Find where the given text appears and provide that cell's center as (X, Y) coordinate. 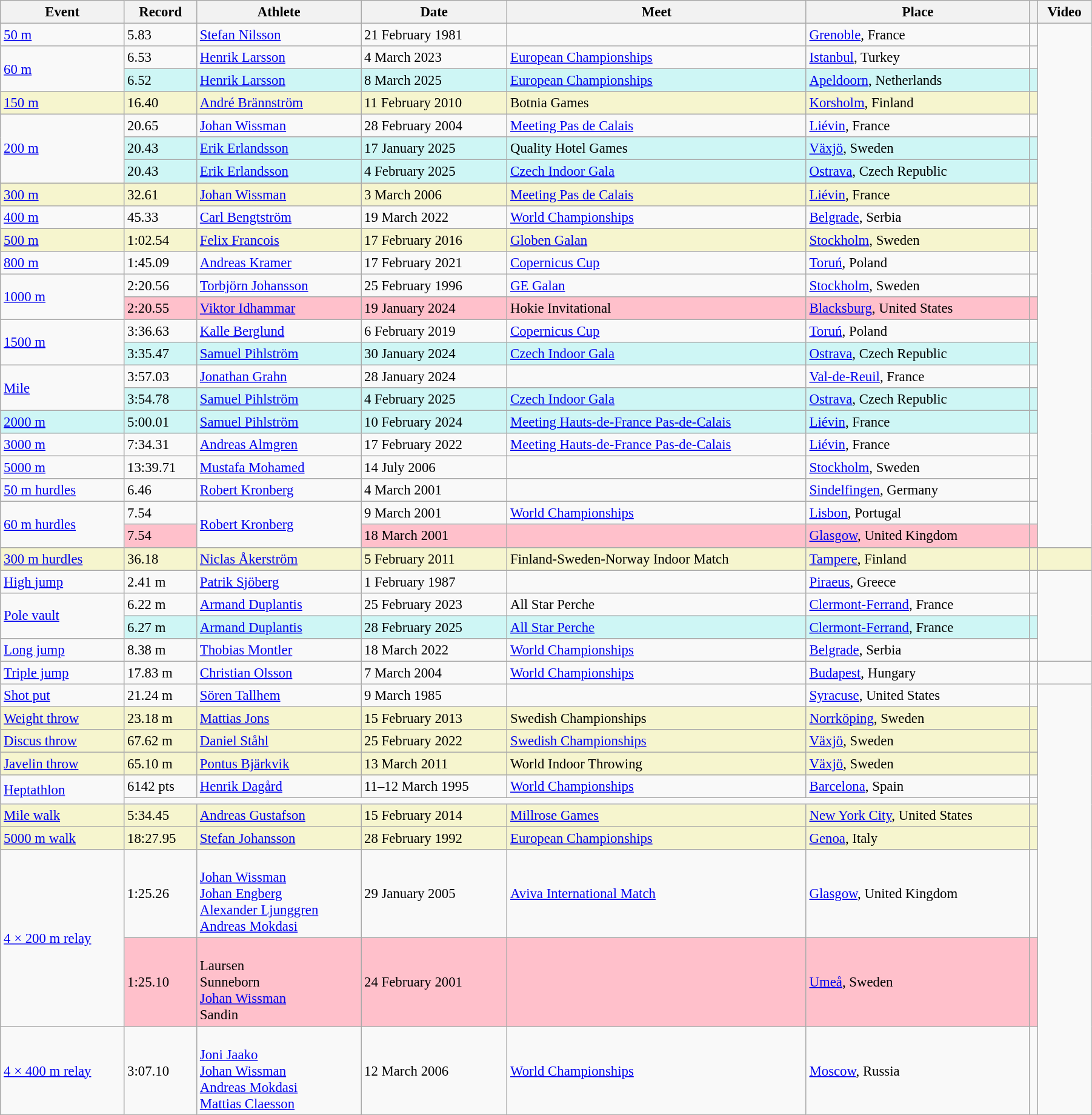
Felix Francois (279, 240)
19 January 2024 (434, 308)
2:20.56 (161, 285)
3 March 2006 (434, 195)
25 February 1996 (434, 285)
Kalle Berglund (279, 331)
Finland-Sweden-Norway Indoor Match (657, 559)
24 February 2001 (434, 982)
Daniel Ståhl (279, 741)
4 × 200 m relay (62, 938)
28 February 2025 (434, 627)
6.52 (161, 81)
4 March 2023 (434, 58)
Pontus Bjärkvik (279, 764)
6142 pts (161, 787)
7:34.31 (161, 445)
800 m (62, 262)
17 February 2016 (434, 240)
32.61 (161, 195)
1:25.10 (161, 982)
Place (917, 12)
Globen Galan (657, 240)
Mattias Jons (279, 718)
Hokie Invitational (657, 308)
45.33 (161, 217)
Johan WissmanJohan EngbergAlexander LjunggrenAndreas Mokdasi (279, 894)
Stefan Johansson (279, 839)
Grenoble, France (917, 35)
7 March 2004 (434, 673)
Apeldoorn, Netherlands (917, 81)
17 January 2025 (434, 148)
Lisbon, Portugal (917, 513)
2000 m (62, 422)
Event (62, 12)
Umeå, Sweden (917, 982)
Budapest, Hungary (917, 673)
6.22 m (161, 604)
Date (434, 12)
Millrose Games (657, 816)
Pole vault (62, 616)
16.40 (161, 103)
9 March 1985 (434, 696)
400 m (62, 217)
Weight throw (62, 718)
6 February 2019 (434, 331)
3:35.47 (161, 354)
1 February 1987 (434, 582)
Syracuse, United States (917, 696)
12 March 2006 (434, 1071)
1:02.54 (161, 240)
67.62 m (161, 741)
29 January 2005 (434, 894)
5 February 2011 (434, 559)
28 February 2004 (434, 126)
1:25.26 (161, 894)
André Brännström (279, 103)
Javelin throw (62, 764)
Aviva International Match (657, 894)
13 March 2011 (434, 764)
3:57.03 (161, 376)
Sören Tallhem (279, 696)
28 January 2024 (434, 376)
Andreas Gustafson (279, 816)
Moscow, Russia (917, 1071)
Blacksburg, United States (917, 308)
9 March 2001 (434, 513)
150 m (62, 103)
1500 m (62, 342)
Athlete (279, 12)
25 February 2022 (434, 741)
LaursenSunnebornJohan WissmanSandin (279, 982)
Niclas Åkerström (279, 559)
World Indoor Throwing (657, 764)
1:45.09 (161, 262)
Korsholm, Finland (917, 103)
Patrik Sjöberg (279, 582)
Stefan Nilsson (279, 35)
New York City, United States (917, 816)
3:07.10 (161, 1071)
5:34.45 (161, 816)
18 March 2022 (434, 650)
300 m (62, 195)
19 March 2022 (434, 217)
3:36.63 (161, 331)
5000 m walk (62, 839)
GE Galan (657, 285)
300 m hurdles (62, 559)
Sindelfingen, Germany (917, 490)
Heptathlon (62, 790)
3:54.78 (161, 399)
2.41 m (161, 582)
Video (1065, 12)
50 m hurdles (62, 490)
4 March 2001 (434, 490)
18 March 2001 (434, 536)
Genoa, Italy (917, 839)
8.38 m (161, 650)
21 February 1981 (434, 35)
10 February 2024 (434, 422)
Tampere, Finland (917, 559)
4 × 400 m relay (62, 1071)
2:20.55 (161, 308)
Piraeus, Greece (917, 582)
18:27.95 (161, 839)
Mile walk (62, 816)
Triple jump (62, 673)
Mile (62, 388)
Record (161, 12)
6.46 (161, 490)
6.27 m (161, 627)
500 m (62, 240)
Jonathan Grahn (279, 376)
21.24 m (161, 696)
Andreas Kramer (279, 262)
8 March 2025 (434, 81)
Henrik Dagård (279, 787)
Shot put (62, 696)
20.65 (161, 126)
Joni JaakoJohan WissmanAndreas MokdasiMattias Claesson (279, 1071)
Thobias Montler (279, 650)
Botnia Games (657, 103)
Mustafa Mohamed (279, 468)
23.18 m (161, 718)
Istanbul, Turkey (917, 58)
Viktor Idhammar (279, 308)
Andreas Almgren (279, 445)
Christian Olsson (279, 673)
5000 m (62, 468)
50 m (62, 35)
15 February 2014 (434, 816)
Long jump (62, 650)
Barcelona, Spain (917, 787)
1000 m (62, 297)
13:39.71 (161, 468)
11 February 2010 (434, 103)
28 February 1992 (434, 839)
Quality Hotel Games (657, 148)
17.83 m (161, 673)
14 July 2006 (434, 468)
Torbjörn Johansson (279, 285)
Meet (657, 12)
65.10 m (161, 764)
60 m hurdles (62, 525)
60 m (62, 69)
Norrköping, Sweden (917, 718)
Discus throw (62, 741)
11–12 March 1995 (434, 787)
200 m (62, 149)
5:00.01 (161, 422)
5.83 (161, 35)
36.18 (161, 559)
Val-de-Reuil, France (917, 376)
17 February 2021 (434, 262)
30 January 2024 (434, 354)
25 February 2023 (434, 604)
6.53 (161, 58)
Carl Bengtström (279, 217)
15 February 2013 (434, 718)
3000 m (62, 445)
17 February 2022 (434, 445)
High jump (62, 582)
